Determine the [x, y] coordinate at the center of the cell enclosing the given text.  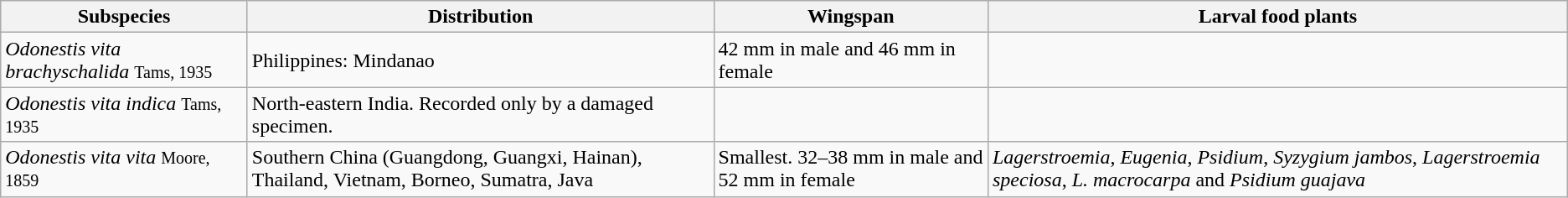
Southern China (Guangdong, Guangxi, Hainan), Thailand, Vietnam, Borneo, Sumatra, Java [481, 169]
Odonestis vita vita Moore, 1859 [124, 169]
Odonestis vita indica Tams, 1935 [124, 114]
Philippines: Mindanao [481, 60]
42 mm in male and 46 mm in female [851, 60]
Larval food plants [1277, 17]
Distribution [481, 17]
Lagerstroemia, Eugenia, Psidium, Syzygium jambos, Lagerstroemia speciosa, L. macrocarpa and Psidium guajava [1277, 169]
Subspecies [124, 17]
Smallest. 32–38 mm in male and 52 mm in female [851, 169]
North-eastern India. Recorded only by a damaged specimen. [481, 114]
Wingspan [851, 17]
Odonestis vita brachyschalida Tams, 1935 [124, 60]
